Search for the cell housing the specified text and yield its [X, Y] center coordinate. 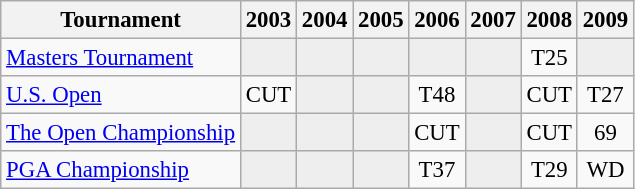
2008 [549, 20]
2005 [381, 20]
Tournament [121, 20]
2004 [325, 20]
T27 [605, 95]
PGA Championship [121, 170]
2007 [493, 20]
2003 [268, 20]
WD [605, 170]
69 [605, 133]
2009 [605, 20]
T37 [437, 170]
2006 [437, 20]
Masters Tournament [121, 58]
T29 [549, 170]
U.S. Open [121, 95]
T48 [437, 95]
T25 [549, 58]
The Open Championship [121, 133]
